Identify which cell holds the provided text, then report its [x, y] central coordinate. 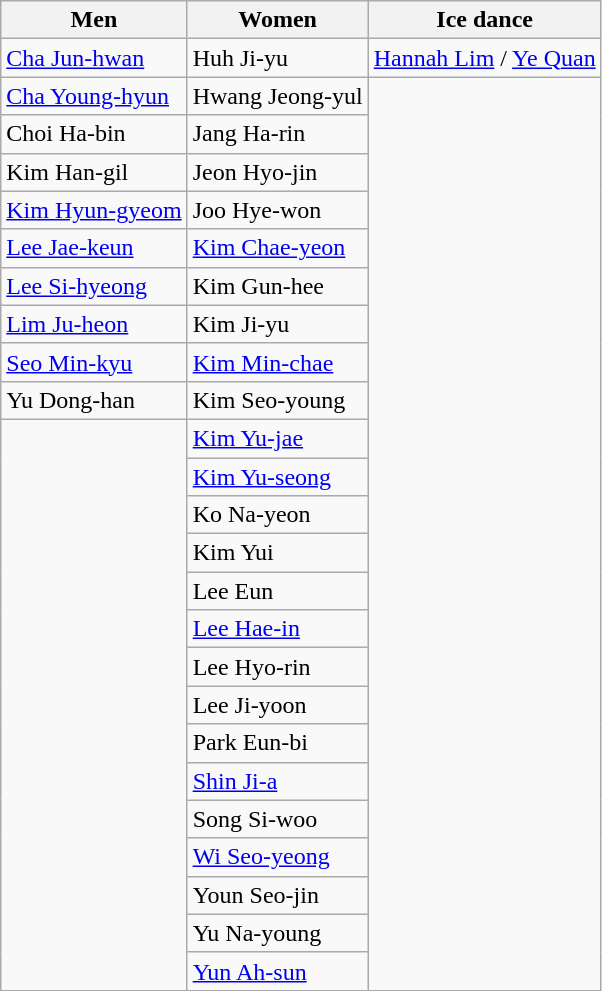
Yu Dong-han [94, 400]
Huh Ji-yu [278, 58]
Lee Hae-in [278, 629]
Ice dance [484, 20]
Hannah Lim / Ye Quan [484, 58]
Kim Min-chae [278, 362]
Joo Hye-won [278, 210]
Kim Seo-young [278, 400]
Park Eun-bi [278, 743]
Cha Young-hyun [94, 96]
Lee Hyo-rin [278, 667]
Kim Yu-seong [278, 477]
Hwang Jeong-yul [278, 96]
Kim Yu-jae [278, 438]
Ko Na-yeon [278, 515]
Kim Hyun-gyeom [94, 210]
Lee Jae-keun [94, 248]
Lee Si-hyeong [94, 286]
Jang Ha-rin [278, 134]
Lim Ju-heon [94, 324]
Yu Na-young [278, 933]
Kim Ji-yu [278, 324]
Youn Seo-jin [278, 895]
Kim Chae-yeon [278, 248]
Kim Gun-hee [278, 286]
Lee Eun [278, 591]
Choi Ha-bin [94, 134]
Men [94, 20]
Shin Ji-a [278, 781]
Lee Ji-yoon [278, 705]
Yun Ah-sun [278, 971]
Kim Han-gil [94, 172]
Song Si-woo [278, 819]
Women [278, 20]
Jeon Hyo-jin [278, 172]
Wi Seo-yeong [278, 857]
Cha Jun-hwan [94, 58]
Seo Min-kyu [94, 362]
Kim Yui [278, 553]
